Find where the given text appears and provide that cell's center as (x, y) coordinate. 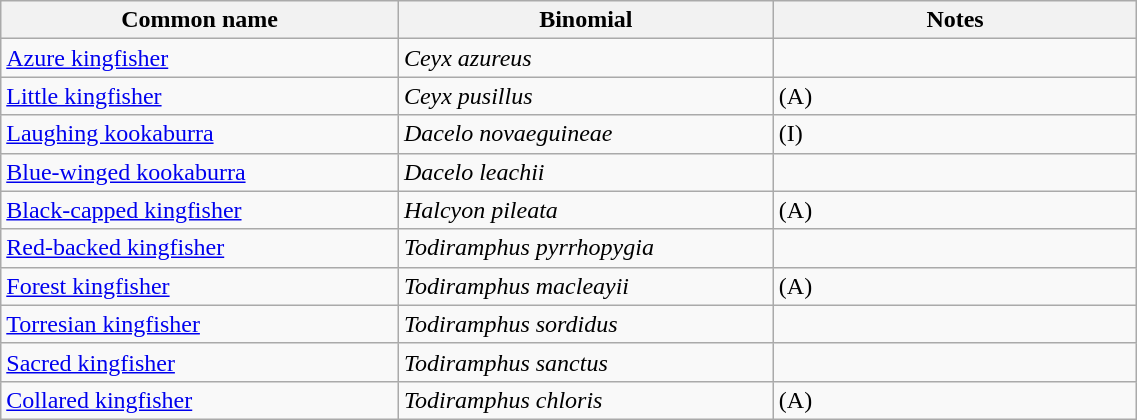
Todiramphus sanctus (586, 362)
Todiramphus chloris (586, 400)
Ceyx azureus (586, 58)
Common name (200, 20)
Forest kingfisher (200, 286)
Binomial (586, 20)
Little kingfisher (200, 96)
Halcyon pileata (586, 210)
Blue-winged kookaburra (200, 172)
Azure kingfisher (200, 58)
Ceyx pusillus (586, 96)
Todiramphus sordidus (586, 324)
Black-capped kingfisher (200, 210)
Laughing kookaburra (200, 134)
Torresian kingfisher (200, 324)
Notes (955, 20)
Todiramphus macleayii (586, 286)
Dacelo novaeguineae (586, 134)
(I) (955, 134)
Collared kingfisher (200, 400)
Dacelo leachii (586, 172)
Red-backed kingfisher (200, 248)
Todiramphus pyrrhopygia (586, 248)
Sacred kingfisher (200, 362)
